For the text-containing cell, return its midpoint in (X, Y) coordinate format. 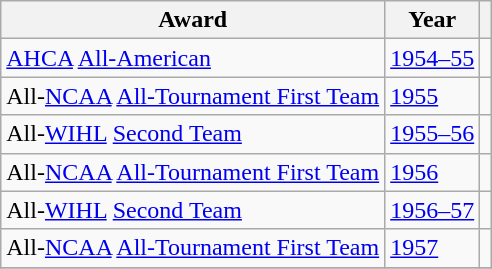
1957 (432, 248)
1955–56 (432, 134)
Year (432, 20)
1956–57 (432, 210)
1956 (432, 172)
AHCA All-American (193, 58)
1955 (432, 96)
1954–55 (432, 58)
Award (193, 20)
